Return the (x, y) coordinate for the center point of the cell that contains the specified text.  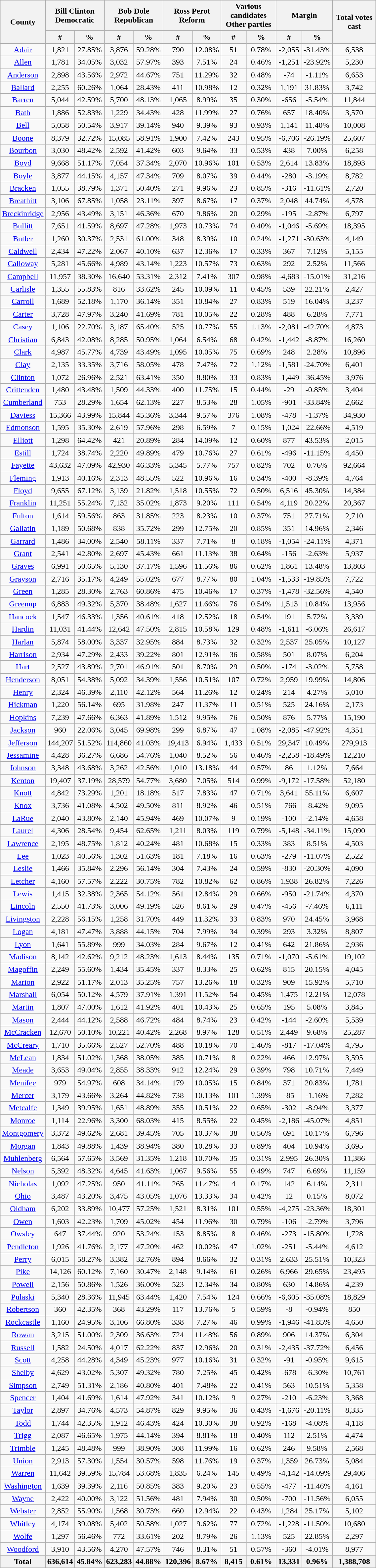
38.94% (148, 1146)
22.06% (89, 730)
2,365 (119, 894)
44.28% (89, 1360)
53.68% (148, 1473)
8.97% (206, 1032)
3,377 (354, 1108)
92,664 (354, 465)
2,222 (119, 881)
42.56% (148, 768)
2,110 (119, 692)
11.26% (206, 692)
23.11% (148, 201)
2,537 (289, 642)
Owen (23, 1221)
341 (178, 1398)
-2,055 (289, 50)
12.08% (206, 50)
3,680 (178, 780)
145 (233, 1473)
61 (233, 1272)
940 (178, 125)
3,877 (60, 176)
Grant (23, 553)
11.32% (206, 919)
43.68% (89, 768)
0.96% (317, 1561)
Caldwell (23, 251)
45.30% (317, 491)
12.24% (206, 1070)
47.92% (148, 1398)
3,006 (119, 906)
30.47% (148, 1272)
10,477 (119, 1209)
Mercer (23, 1095)
44.14% (148, 1436)
2,296 (119, 869)
11.40% (317, 125)
11,642 (60, 1473)
6.54% (206, 339)
-6.30% (317, 1372)
58.05% (148, 364)
3,976 (354, 377)
10.17% (317, 1133)
-17.04% (317, 1045)
-18.49% (317, 755)
15.92% (317, 982)
Jefferson (23, 742)
11,945 (119, 1297)
45.36% (148, 415)
60.26% (89, 87)
7,664 (354, 768)
20.22% (317, 503)
43.80% (89, 818)
8.66% (206, 1259)
10.43% (206, 1007)
56.15% (89, 919)
11,251 (60, 503)
Nicholas (23, 1183)
9.57% (206, 415)
10.28% (206, 1146)
1,568 (119, 1511)
2,434 (60, 251)
0.92% (261, 1423)
-21.74% (317, 894)
950 (119, 1183)
3,742 (354, 87)
Robertson (23, 1309)
10.30% (206, 1423)
191 (289, 617)
8.92% (206, 806)
438 (289, 150)
7,282 (354, 1095)
1,114 (60, 1120)
265 (178, 1183)
6.69% (317, 1171)
52,180 (354, 780)
6,015 (60, 1259)
1.39% (261, 1095)
-37.72% (317, 1347)
9,668 (60, 163)
1,873 (178, 503)
18,829 (354, 1297)
-478 (289, 415)
Adair (23, 50)
47.66% (89, 717)
-42.70% (317, 327)
46.43% (148, 1423)
Knott (23, 793)
-20.11% (317, 1410)
2,749 (60, 1385)
3,728 (60, 314)
47.25% (89, 1183)
Livingston (23, 919)
19 (233, 1461)
1,220 (60, 705)
411 (178, 87)
1,554 (119, 1461)
5 (233, 1309)
Oldham (23, 1209)
753 (60, 403)
-678 (289, 1372)
55.83% (89, 289)
2,013 (119, 982)
47.97% (89, 314)
42.12% (148, 692)
2.28% (317, 352)
Hancock (23, 617)
20.83% (317, 1083)
670 (178, 214)
8,051 (60, 680)
4,349 (119, 1360)
11.37% (206, 705)
26.30% (317, 1158)
9.64% (206, 150)
781 (178, 314)
Henry (23, 692)
25,287 (354, 1032)
44 (233, 768)
5,370 (119, 604)
Harlan (23, 642)
8,285 (119, 339)
-85 (289, 1095)
45.23% (148, 1360)
1,595 (60, 428)
37.44% (89, 1234)
884 (178, 642)
Lincoln (23, 906)
1,223 (178, 264)
Menifee (23, 1083)
-456 (289, 906)
54.12% (148, 894)
43.14% (148, 264)
2,449 (289, 1032)
44.74% (317, 201)
-8.87% (317, 339)
32.76% (148, 1259)
County (23, 22)
8.80% (206, 377)
563 (289, 1385)
1,076 (178, 1196)
623,283 (119, 1561)
-0.85% (317, 390)
54.97% (89, 1083)
59.56% (89, 516)
62 (233, 881)
Madison (23, 957)
10.02% (206, 1247)
454 (178, 1221)
39.08% (89, 1524)
2,309 (119, 1335)
119 (233, 831)
28.36% (89, 1297)
39.45% (148, 1133)
-15.80% (317, 1234)
53.24% (148, 1234)
3,888 (119, 931)
1,512 (178, 717)
642 (289, 944)
10.98% (206, 87)
2,619 (119, 428)
2,697 (119, 553)
31.83% (317, 87)
40.56% (89, 856)
59.28% (148, 50)
13,331 (289, 1561)
7.25% (206, 1372)
4,239 (354, 1284)
8,072 (354, 1196)
2,959 (289, 680)
129 (233, 629)
55.90% (89, 1511)
31,216 (354, 276)
5,710 (354, 982)
0.98% (261, 276)
1,433 (233, 742)
9,212 (119, 957)
3,382 (119, 1259)
McCreary (23, 1045)
54 (233, 995)
10.77% (206, 327)
32.72% (89, 138)
2,541 (60, 553)
Total votes cast (354, 22)
11.29% (206, 75)
746 (178, 1549)
3,487 (60, 1196)
790 (178, 50)
10,127 (354, 642)
80 (233, 579)
2,852 (60, 1511)
47.28% (148, 226)
3,151 (119, 214)
50.54% (89, 125)
Henderson (23, 680)
34.03% (148, 944)
29,347 (289, 742)
4,650 (354, 1322)
-5,148 (289, 831)
12.36% (206, 251)
38.33% (148, 1070)
Total (23, 1561)
-1.16% (317, 1095)
782 (178, 881)
1,040 (178, 755)
4,371 (354, 541)
40.16% (89, 478)
54.87% (148, 1410)
-17.58% (317, 780)
5,102 (354, 1511)
1,218 (178, 1158)
7,651 (60, 226)
-2.79% (317, 1221)
54.77% (148, 780)
1,420 (178, 1297)
52.70% (148, 1045)
33.61% (148, 1536)
Fulton (23, 516)
10.57% (206, 264)
15,085 (119, 138)
8.55% (206, 1120)
LaRue (23, 818)
28.43% (148, 87)
519 (289, 302)
55.60% (89, 969)
1,639 (60, 1486)
-7.46% (317, 906)
Morgan (23, 1146)
45 (233, 1372)
41.08% (89, 806)
50.95% (148, 339)
26.82% (317, 881)
34.00% (89, 541)
51.00% (89, 1335)
-700 (289, 1498)
Hardin (23, 629)
35.17% (89, 579)
-33.84% (317, 403)
14,126 (60, 1272)
0.18% (261, 541)
73.29% (89, 793)
Owsley (23, 1234)
2,255 (60, 87)
-6,706 (289, 138)
-9,172 (289, 780)
2,087 (60, 1436)
40.80% (148, 1385)
0.82% (261, 465)
801 (178, 654)
7 (233, 428)
338 (178, 1322)
13.76% (206, 1309)
54.76% (148, 755)
26 (233, 1536)
7.42% (206, 138)
Monroe (23, 1120)
Knox (23, 806)
-106 (289, 1221)
8,782 (354, 176)
8,335 (354, 1410)
223 (178, 516)
1,027 (178, 1524)
42.08% (89, 339)
421 (119, 440)
41.89% (148, 717)
Breckinridge (23, 214)
Wayne (23, 1498)
6,653 (354, 75)
47.20% (148, 1247)
37.19% (89, 780)
8.39% (206, 239)
2,763 (119, 592)
43.29% (148, 1309)
3,910 (60, 1549)
2,148 (178, 1272)
-302 (289, 1108)
0.93% (261, 125)
637 (178, 251)
15,090 (354, 831)
3,641 (289, 793)
1,641 (60, 944)
Rowan (23, 1335)
4,989 (119, 264)
9.39% (206, 125)
26,617 (354, 629)
35.84% (89, 869)
-8.42% (317, 806)
Bracken (23, 188)
Logan (23, 931)
7,771 (354, 314)
74 (233, 226)
11,386 (354, 1158)
380 (178, 1146)
598 (178, 1461)
1,297 (60, 1536)
8,415 (233, 1561)
55.11% (317, 793)
202 (178, 1536)
50.68% (89, 528)
4,764 (354, 478)
9,615 (354, 1360)
57.96% (148, 428)
Ballard (23, 87)
3,695 (354, 1146)
2,186 (119, 1385)
40.10% (148, 251)
977 (178, 1360)
55.24% (89, 503)
7.83% (206, 793)
6,202 (60, 1209)
Gallatin (23, 528)
7,160 (119, 1272)
34,930 (354, 415)
877 (289, 440)
Russell (23, 1347)
Lee (23, 856)
52.18% (89, 302)
8.23% (206, 516)
12.84% (206, 894)
Elliott (23, 440)
Graves (23, 566)
12.75% (206, 528)
Christian (23, 339)
27.85% (89, 50)
3,187 (119, 327)
522 (178, 478)
24.45% (317, 919)
1,812 (119, 843)
245 (178, 289)
564 (178, 692)
3,237 (354, 302)
214 (289, 692)
7,239 (60, 717)
48.75% (89, 843)
47.22% (89, 251)
-47.92% (317, 730)
48.13% (148, 100)
1,349 (60, 1108)
14.96% (317, 528)
1,724 (60, 453)
Carter (23, 314)
-5.44% (317, 1247)
10.68% (206, 843)
5,130 (119, 566)
Breathitt (23, 201)
-91 (289, 1360)
1,612 (119, 1007)
McCracken (23, 1032)
704 (178, 931)
350 (178, 377)
13.48% (317, 566)
-19.85% (317, 579)
2,135 (60, 364)
41.92% (148, 1007)
-950 (289, 894)
11,566 (354, 264)
747 (289, 1171)
43.89% (89, 667)
60.12% (89, 1272)
Boyd (23, 163)
-1.37% (317, 415)
9.96% (206, 188)
-2.87% (317, 214)
4,258 (60, 1360)
3,845 (354, 1007)
Butler (23, 239)
1,843 (60, 1146)
-1,611 (289, 629)
1,975 (119, 1436)
0.64% (261, 553)
31.35% (148, 1158)
11,957 (60, 276)
8,142 (60, 957)
863 (119, 516)
4,658 (354, 818)
-2.63% (317, 553)
1,170 (119, 302)
47.47% (89, 931)
3.32% (317, 931)
Powell (23, 1284)
0.19% (261, 818)
-45.07% (317, 1120)
8.44% (206, 957)
28 (233, 403)
271 (178, 188)
293 (289, 931)
1,371 (119, 188)
1,092 (60, 1183)
-32.56% (317, 592)
0.80% (261, 1284)
19,102 (354, 957)
4,119 (289, 503)
2,228 (60, 919)
114,860 (119, 742)
45.84% (89, 1561)
3,876 (119, 50)
6.59% (206, 428)
0.22% (261, 1058)
2,633 (289, 1259)
-11.46% (317, 1486)
3,344 (178, 415)
50.86% (89, 1284)
0.34% (261, 478)
38.05% (148, 1058)
7.94% (206, 1498)
36.27% (89, 755)
22.70% (89, 327)
4,579 (119, 995)
29.65% (317, 1272)
56.46% (89, 1536)
3,368 (354, 1398)
1,356 (119, 617)
4,306 (60, 831)
393 (178, 62)
-4.01% (317, 1549)
3,179 (60, 1095)
466 (289, 1058)
3,337 (119, 642)
1,651 (119, 1108)
6.28% (317, 314)
-5.54% (317, 100)
44.88% (148, 1561)
65.40% (148, 327)
32.95% (148, 642)
58.27% (89, 1259)
42.62% (89, 957)
960 (60, 730)
39.95% (89, 1108)
Letcher (23, 881)
1,058 (119, 201)
48.48% (89, 1448)
1,728 (354, 1234)
0.69% (261, 352)
3,030 (60, 150)
292 (289, 264)
2,177 (119, 1247)
11.75% (206, 390)
227 (178, 403)
25.17% (317, 1511)
Jackson (23, 730)
3,736 (60, 806)
661 (178, 553)
4.27% (317, 692)
3,569 (119, 1158)
28.29% (89, 403)
30.37% (89, 239)
34.14% (148, 1083)
38.30% (89, 276)
45.43% (148, 553)
12,642 (119, 629)
2,522 (354, 856)
2,995 (289, 1158)
Clay (23, 364)
Muhlenberg (23, 1158)
Grayson (23, 579)
-279 (289, 856)
35.66% (89, 1045)
18,893 (354, 163)
-210 (289, 1398)
15,784 (119, 1473)
-5.69% (317, 226)
Nelson (23, 1171)
Floyd (23, 491)
1,010 (178, 768)
50.40% (148, 188)
-360 (289, 1549)
5.08% (317, 1007)
7.51% (206, 62)
25.05% (317, 642)
1,582 (60, 1347)
14.37% (317, 1335)
50.58% (148, 1524)
-174 (289, 667)
6,204 (354, 654)
195 (289, 1007)
48.32% (89, 1171)
5,307 (119, 1372)
0.28% (261, 314)
46.39% (89, 692)
0.26% (261, 1272)
38.74% (89, 453)
705 (178, 1133)
5,281 (60, 264)
Boone (23, 138)
8.74% (206, 1020)
43,632 (60, 465)
894 (178, 1259)
-2.14% (317, 818)
4,450 (354, 453)
385 (178, 1058)
1,744 (60, 1423)
39.39% (89, 1486)
Whitley (23, 1524)
42.59% (89, 100)
0.27% (261, 1398)
6,843 (60, 339)
526 (178, 906)
-23.92% (317, 62)
5,058 (60, 125)
13.83% (317, 163)
1,486 (60, 541)
1,627 (178, 604)
4,612 (354, 1247)
43.05% (148, 1196)
8.03% (206, 831)
0.17% (261, 1183)
39 (233, 176)
117 (178, 1309)
6.14% (317, 1183)
-2,435 (289, 1347)
-14.09% (317, 1473)
7.54% (206, 1297)
Union (23, 1461)
1.46% (261, 1045)
6,796 (354, 1133)
-41.85% (317, 1322)
142 (289, 1183)
14,806 (354, 680)
66.80% (148, 1322)
12.91% (206, 654)
62.22% (148, 1347)
2,815 (178, 629)
-5.61% (317, 957)
1,547 (60, 617)
1,518 (178, 491)
816 (119, 289)
181 (178, 856)
Bath (23, 113)
1,596 (178, 566)
418 (178, 617)
Clark (23, 352)
660 (178, 1511)
394 (178, 1436)
Lewis (23, 894)
112 (289, 1436)
37.34% (148, 163)
12.96% (206, 1347)
Bourbon (23, 150)
15,190 (354, 717)
6,111 (354, 906)
367 (289, 251)
48.55% (148, 478)
-316 (289, 188)
-1,676 (289, 1410)
11.13% (206, 553)
647 (60, 1234)
-1,533 (289, 579)
10.73% (206, 226)
838 (119, 528)
1.05% (261, 403)
51.63% (148, 856)
28.30% (89, 592)
7.05% (206, 780)
2,311 (354, 1183)
62.13% (148, 403)
Trigg (23, 1436)
47.50% (148, 629)
1,211 (178, 831)
43.20% (89, 1196)
4,090 (354, 869)
35.02% (148, 503)
603 (178, 150)
50.10% (89, 1032)
608 (119, 1083)
35.72% (148, 528)
6,797 (354, 214)
2,313 (119, 478)
11,159 (354, 1171)
1,434 (119, 969)
1,973 (178, 226)
35.25% (148, 982)
561 (178, 894)
Harrison (23, 654)
Bill ClintonDemocratic (75, 16)
47.34% (148, 176)
13,803 (354, 566)
4,873 (354, 327)
Pike (23, 1272)
2,433 (119, 654)
46.72% (148, 1020)
7,132 (119, 503)
42,930 (119, 465)
307 (233, 276)
Hart (23, 667)
47.09% (89, 465)
2,614 (289, 163)
3,348 (60, 768)
-1,478 (289, 592)
4,249 (119, 579)
397 (178, 201)
1,388,708 (354, 1561)
8.61% (206, 906)
52.83% (89, 113)
24.16% (317, 705)
10.58% (206, 629)
11.52% (206, 995)
Taylor (23, 1410)
8,697 (119, 226)
Hickman (23, 705)
Margin (304, 16)
10,680 (354, 1524)
-1,054 (289, 541)
479 (178, 453)
14.86% (317, 1284)
-1,024 (289, 428)
Carroll (23, 302)
10,896 (354, 352)
63.44% (148, 1297)
3,595 (354, 1058)
247 (178, 705)
5,092 (119, 680)
34.76% (89, 1410)
7,722 (354, 579)
Montgomery (23, 1133)
909 (289, 982)
5,874 (60, 642)
9.67% (206, 944)
33.62% (148, 289)
-817 (289, 1045)
49.88% (89, 1146)
4,160 (60, 881)
376 (233, 415)
32.38% (89, 894)
2,521 (119, 377)
1,709 (119, 1221)
51.52% (89, 742)
2.52% (317, 264)
4,017 (119, 1347)
67.85% (89, 201)
-168 (289, 1423)
1,807 (60, 1007)
Barren (23, 100)
34.43% (148, 113)
Cumberland (23, 403)
Daviess (23, 415)
45.02% (148, 1221)
815 (289, 969)
1,055 (60, 188)
970 (289, 919)
8,379 (60, 138)
57.97% (148, 62)
5,345 (178, 465)
2,346 (354, 528)
5,155 (354, 251)
57.65% (89, 1158)
4,851 (354, 1120)
360 (60, 1309)
55.02% (148, 579)
41.76% (89, 1247)
3,372 (60, 1133)
2,710 (354, 516)
23,495 (354, 1272)
10.07% (206, 818)
-11.50% (317, 1524)
14.09% (206, 440)
-22.66% (317, 428)
6,607 (354, 793)
1,439 (119, 1146)
Estill (23, 453)
7.43% (206, 869)
3,215 (60, 1335)
1,302 (119, 856)
8.77% (206, 579)
179 (178, 1083)
1,526 (119, 1284)
724 (178, 1335)
Green (23, 592)
2,540 (119, 541)
9.56% (206, 1171)
5,084 (354, 1461)
Edmonson (23, 428)
4,629 (60, 1372)
0.30% (261, 100)
38.90% (148, 1448)
Woodford (23, 1549)
48.42% (89, 150)
Spencer (23, 1398)
4,118 (354, 1423)
30.75% (148, 881)
-8 (289, 1309)
2,195 (60, 843)
3,122 (119, 1498)
51.31% (89, 1385)
-1,251 (289, 62)
10.09% (206, 289)
2,662 (354, 403)
-251 (289, 1247)
1,065 (178, 100)
4,351 (354, 730)
54.38% (89, 680)
2,936 (354, 944)
10.18% (206, 1045)
Leslie (23, 869)
695 (119, 705)
-4.08% (317, 1423)
43.99% (89, 415)
2,427 (354, 289)
57.25% (148, 1209)
9.68% (317, 1032)
11.47% (206, 1183)
37.91% (148, 995)
42.80% (89, 553)
-1,946 (289, 1322)
7.99% (206, 931)
6.87% (206, 730)
Clinton (23, 377)
Kenton (23, 780)
4,149 (354, 239)
1.04% (261, 579)
11.56% (206, 566)
4,519 (354, 428)
4,842 (60, 793)
10,761 (354, 1372)
-4,683 (289, 276)
Anderson (23, 75)
0.84% (261, 1083)
7.41% (206, 276)
7.18% (206, 856)
1,284 (289, 1511)
-29 (289, 390)
2,444 (60, 1020)
13.33% (206, 1196)
4,645 (119, 1171)
-2,186 (289, 1120)
6,401 (354, 364)
36.00% (148, 1284)
4,540 (354, 592)
1,509 (119, 390)
-23.36% (317, 1209)
58.11% (148, 541)
Meade (23, 1070)
3,300 (119, 1120)
2,531 (119, 239)
19.99% (317, 680)
1,229 (119, 113)
47.29% (89, 654)
1,475 (289, 995)
Jessamine (23, 755)
40.42% (148, 1032)
837 (178, 1347)
2,297 (354, 1536)
-2.60% (317, 1020)
4,739 (119, 352)
4,161 (354, 1486)
2,681 (119, 1133)
77 (233, 1524)
9.14% (206, 1272)
1,480 (60, 390)
4 (233, 1183)
21.82% (148, 491)
15,366 (60, 415)
6,686 (119, 755)
2,568 (354, 1448)
1,298 (60, 440)
51.56% (148, 1498)
9,655 (60, 491)
6,564 (60, 1158)
Warren (23, 1473)
415 (178, 1120)
4,987 (60, 352)
3,475 (119, 1196)
107 (233, 680)
2,040 (60, 818)
41.11% (148, 1183)
677 (178, 579)
10.37% (206, 1133)
12.21% (317, 995)
31.98% (148, 705)
1,285 (60, 592)
13,956 (354, 604)
30.57% (148, 1461)
298 (178, 428)
4,578 (354, 201)
Laurel (23, 831)
1,391 (178, 995)
-6.23% (317, 1398)
124 (233, 1297)
20,367 (354, 503)
424 (178, 1423)
39.14% (148, 125)
25.51% (317, 1259)
Webster (23, 1511)
144,207 (60, 742)
22.85% (317, 1536)
428 (178, 113)
47.00% (89, 1007)
243 (233, 138)
-24.70% (317, 364)
-2,258 (289, 755)
-11.56% (317, 1498)
1,912 (119, 1423)
31.70% (148, 919)
6.94% (206, 742)
69.98% (148, 730)
8,807 (354, 931)
-1,581 (289, 364)
41.44% (89, 629)
979 (60, 1083)
475 (178, 592)
4,474 (354, 1436)
-4,142 (289, 1473)
1,245 (60, 1448)
45.77% (89, 352)
5,392 (60, 1171)
36.14% (148, 302)
5.72% (317, 617)
2,015 (354, 440)
20.15% (317, 969)
2,956 (60, 214)
514 (233, 780)
2,550 (60, 906)
35.45% (148, 969)
28,579 (119, 780)
876 (289, 717)
0.58% (261, 654)
25,607 (354, 138)
61.00% (148, 239)
10.49% (317, 742)
57.30% (89, 1461)
11,031 (60, 629)
10.12% (206, 1398)
44.33% (148, 390)
4,270 (119, 1549)
48.23% (148, 957)
8.51% (317, 843)
2,422 (60, 1498)
2,324 (60, 692)
246 (289, 1448)
27.71% (317, 516)
-477 (289, 1486)
Pulaski (23, 1297)
Pendleton (23, 1247)
2,898 (60, 75)
348 (178, 239)
-280 (289, 176)
-273 (289, 1234)
6,054 (60, 995)
68 (233, 339)
912 (178, 1070)
2,592 (119, 150)
-26.19% (317, 138)
-901 (289, 403)
43.66% (89, 1095)
30.73% (148, 1511)
355 (178, 1108)
128 (233, 1032)
Ohio (23, 1196)
2,934 (60, 654)
-2,081 (289, 327)
1,689 (60, 302)
10.82% (206, 881)
9,454 (119, 831)
-30.63% (317, 239)
7.48% (206, 1385)
484 (178, 1020)
2,140 (119, 818)
-144 (289, 1020)
73 (233, 264)
5,539 (354, 1020)
304 (178, 869)
1,834 (60, 1058)
11,844 (354, 100)
135 (233, 957)
10,221 (119, 1032)
7,226 (354, 881)
31 (233, 1360)
-6,605 (289, 1297)
780 (178, 1372)
9,095 (354, 806)
-1,228 (289, 1524)
6.24% (206, 1473)
2,701 (119, 667)
-4,275 (289, 1209)
Mason (23, 1020)
41.03% (148, 742)
0.56% (261, 1133)
Hopkins (23, 717)
4,045 (354, 969)
Rockcastle (23, 1322)
22.96% (89, 1120)
10,323 (354, 1259)
10.46% (206, 592)
1,260 (60, 239)
Fleming (23, 478)
49.50% (148, 806)
462 (178, 1247)
4,174 (60, 1524)
0.86% (261, 881)
4,370 (354, 894)
12,670 (60, 1032)
3,264 (119, 1095)
2,156 (60, 1284)
1,886 (60, 113)
16.04% (317, 302)
67.12% (89, 491)
6,991 (60, 566)
44.82% (148, 1095)
0.29% (261, 214)
Campbell (23, 276)
8.70% (206, 667)
50.85% (148, 1486)
63.41% (148, 377)
Todd (23, 1423)
Johnson (23, 768)
3,032 (119, 62)
772 (119, 1536)
0.60% (261, 440)
3,404 (354, 390)
3,262 (119, 768)
-1,449 (289, 377)
50.65% (89, 566)
41.59% (89, 226)
2,268 (178, 1032)
40.00% (89, 1498)
10.16% (206, 1360)
1,466 (60, 869)
111 (233, 503)
-11.61% (317, 188)
1,023 (60, 856)
Marion (23, 982)
2,116 (119, 1486)
19,407 (60, 780)
Bell (23, 125)
-156 (289, 553)
-0.95% (317, 1360)
-400 (289, 478)
-1,070 (289, 957)
40.61% (148, 617)
-1,046 (289, 226)
Simpson (23, 1385)
16,640 (119, 276)
62.65% (148, 831)
53.31% (148, 276)
47.57% (148, 1549)
2,249 (60, 969)
5,700 (119, 100)
34.39% (148, 680)
-8.39% (317, 478)
6,516 (289, 491)
Greenup (23, 604)
1,095 (178, 352)
26.96% (89, 377)
33.35% (89, 364)
4,181 (60, 931)
Various candidatesOther parties (249, 16)
36.63% (148, 1335)
-1,442 (289, 339)
43.48% (89, 390)
Calloway (23, 264)
48.89% (148, 1108)
702 (289, 465)
Lawrence (23, 843)
1,861 (289, 566)
39.59% (89, 1473)
46.65% (89, 1436)
6,304 (354, 1335)
28.54% (89, 831)
45.66% (89, 264)
1,938 (289, 881)
120,396 (178, 1561)
404 (289, 1146)
13.18% (206, 768)
2,070 (178, 163)
-496 (289, 453)
26.73% (317, 1461)
Casey (23, 327)
11.66% (206, 604)
1,521 (178, 1209)
811 (178, 806)
10.55% (206, 491)
1,926 (60, 1247)
58.91% (148, 138)
4,573 (119, 1410)
2,855 (119, 1070)
2,922 (60, 982)
1,913 (60, 478)
1,710 (60, 1045)
-2,085 (289, 730)
7,449 (354, 1070)
7.47% (206, 364)
-195 (289, 214)
22.21% (317, 289)
906 (289, 1335)
1.02% (261, 1247)
12.97% (317, 1058)
42.23% (89, 1221)
7.00% (317, 150)
8.73% (206, 642)
9.86% (206, 214)
850 (354, 1309)
11.48% (206, 1335)
-74 (289, 75)
31.85% (148, 516)
8.53% (206, 403)
3,653 (60, 1070)
43.02% (89, 1372)
43.53% (317, 440)
49.89% (148, 453)
10,008 (354, 125)
3,796 (354, 1221)
18,395 (354, 226)
64.42% (89, 440)
1,513 (289, 604)
0.47% (261, 906)
10.94% (317, 1146)
1,160 (60, 1322)
24.50% (89, 1347)
39.22% (148, 654)
4,157 (119, 176)
10.70% (206, 1158)
Fayette (23, 465)
4,428 (60, 755)
5,758 (354, 667)
829 (178, 1410)
93 (233, 125)
8.52% (206, 755)
478 (178, 364)
1,654 (119, 403)
4,503 (354, 843)
2,588 (119, 1020)
15,844 (119, 415)
8.85% (206, 1234)
18,301 (354, 1209)
5,358 (354, 1385)
1,603 (60, 1221)
Shelby (23, 1372)
3,240 (119, 314)
1,189 (60, 528)
6,538 (354, 50)
1,613 (178, 957)
368 (119, 1309)
Boyle (23, 176)
35.30% (89, 428)
1,404 (60, 1398)
21.86% (317, 944)
-11.15% (317, 453)
6,258 (354, 150)
2,716 (60, 579)
49.62% (89, 1133)
3,570 (354, 113)
24.95% (89, 1322)
7,054 (119, 163)
1,359 (289, 1461)
Lyon (23, 944)
6,883 (60, 604)
-100 (289, 818)
6,363 (119, 717)
Perry (23, 1259)
37.17% (148, 566)
2.51% (317, 1436)
Bullitt (23, 226)
279,913 (354, 742)
33.89% (89, 1209)
Bob DoleRepublican (134, 16)
9.62% (206, 1524)
12.34% (206, 1284)
Metcalfe (23, 1108)
-3.19% (317, 176)
18.18% (148, 793)
-20.30% (317, 869)
523 (178, 1284)
9.58% (317, 1448)
8.99% (206, 100)
3,139 (119, 491)
657 (289, 113)
1,821 (60, 50)
8.81% (206, 1436)
6,055 (354, 1498)
Martin (23, 1007)
1,201 (119, 793)
51.02% (89, 1058)
11.96% (206, 1221)
-1,271 (289, 239)
1,106 (60, 327)
-6.06% (317, 629)
2,312 (178, 276)
2,067 (119, 251)
Franklin (23, 503)
41.42% (148, 150)
12,210 (354, 755)
3,716 (119, 364)
46.36% (148, 214)
2,897 (60, 1410)
68.03% (148, 1120)
14,384 (354, 491)
-15.01% (317, 276)
1,415 (60, 894)
2,173 (354, 705)
0.78% (261, 50)
308 (178, 1448)
12.52% (206, 617)
2,913 (60, 1461)
-8.94% (317, 1108)
1,355 (60, 289)
3,968 (354, 919)
38.79% (89, 188)
Ross PerotReform (192, 16)
70 (233, 1045)
1,835 (178, 1473)
5,010 (354, 692)
1,368 (119, 1058)
3,339 (354, 617)
3,045 (119, 730)
Allen (23, 62)
691 (289, 1133)
-11.07% (317, 856)
-3.02% (317, 667)
5,230 (354, 62)
57.57% (89, 881)
1,556 (178, 680)
44.67% (148, 75)
5,044 (60, 100)
-35.08% (317, 1297)
1,191 (289, 87)
44.12% (89, 1020)
13.26% (206, 982)
18.40% (317, 113)
636,614 (60, 1561)
-36.45% (317, 377)
11.76% (206, 1461)
630 (289, 1284)
Trimble (23, 1448)
40.24% (148, 843)
10.13% (206, 1095)
449 (178, 919)
4,795 (354, 1045)
1,141 (289, 125)
1,258 (119, 919)
-34.11% (317, 831)
1,900 (178, 138)
75 (233, 352)
46.91% (148, 667)
7.27% (206, 1322)
Marshall (23, 995)
6,456 (354, 1347)
McLean (23, 1058)
7.71% (206, 541)
-830 (289, 869)
34.05% (89, 62)
10.76% (206, 453)
3,917 (119, 125)
153 (178, 1234)
1,072 (60, 377)
29,406 (354, 1473)
60.86% (148, 592)
2,220 (119, 453)
45.94% (148, 818)
8.33% (206, 969)
-24.11% (317, 541)
248 (289, 352)
8.79% (206, 1536)
Garrard (23, 541)
20.89% (148, 440)
12.94% (206, 1511)
6,966 (289, 1272)
-31.43% (317, 50)
-656 (289, 100)
-1.11% (317, 75)
38.48% (148, 604)
539 (289, 289)
371 (289, 1083)
Magoffin (23, 969)
469 (178, 818)
41.63% (148, 1171)
798 (289, 1070)
709 (178, 176)
49.04% (89, 1070)
16,260 (354, 339)
-0.94% (317, 1309)
58.00% (89, 642)
7.12% (317, 251)
1,067 (178, 1171)
49.19% (148, 906)
0.95% (261, 138)
19,413 (178, 742)
12,078 (354, 995)
400 (178, 390)
Wolfe (23, 1536)
8,977 (354, 1549)
41.73% (89, 906)
Scott (23, 1360)
2,972 (119, 75)
Carlisle (23, 289)
5,402 (119, 1524)
5,937 (354, 553)
Crittenden (23, 390)
55.89% (89, 944)
-766 (289, 806)
4,502 (119, 806)
50.12% (89, 995)
517 (178, 793)
2,048 (289, 201)
2,720 (354, 188)
920 (119, 1234)
Washington (23, 1486)
5,340 (60, 1297)
738 (178, 1095)
